Extract the [x, y] coordinate from the center of the cell holding the provided text.  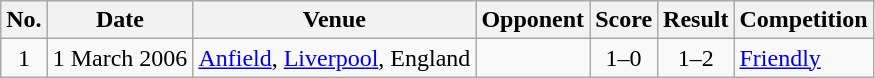
Competition [804, 20]
1–0 [624, 58]
Opponent [533, 20]
Score [624, 20]
1 March 2006 [120, 58]
No. [24, 20]
Friendly [804, 58]
1–2 [696, 58]
Venue [334, 20]
Date [120, 20]
Anfield, Liverpool, England [334, 58]
1 [24, 58]
Result [696, 20]
